For the text-containing cell, return its midpoint in [X, Y] coordinate format. 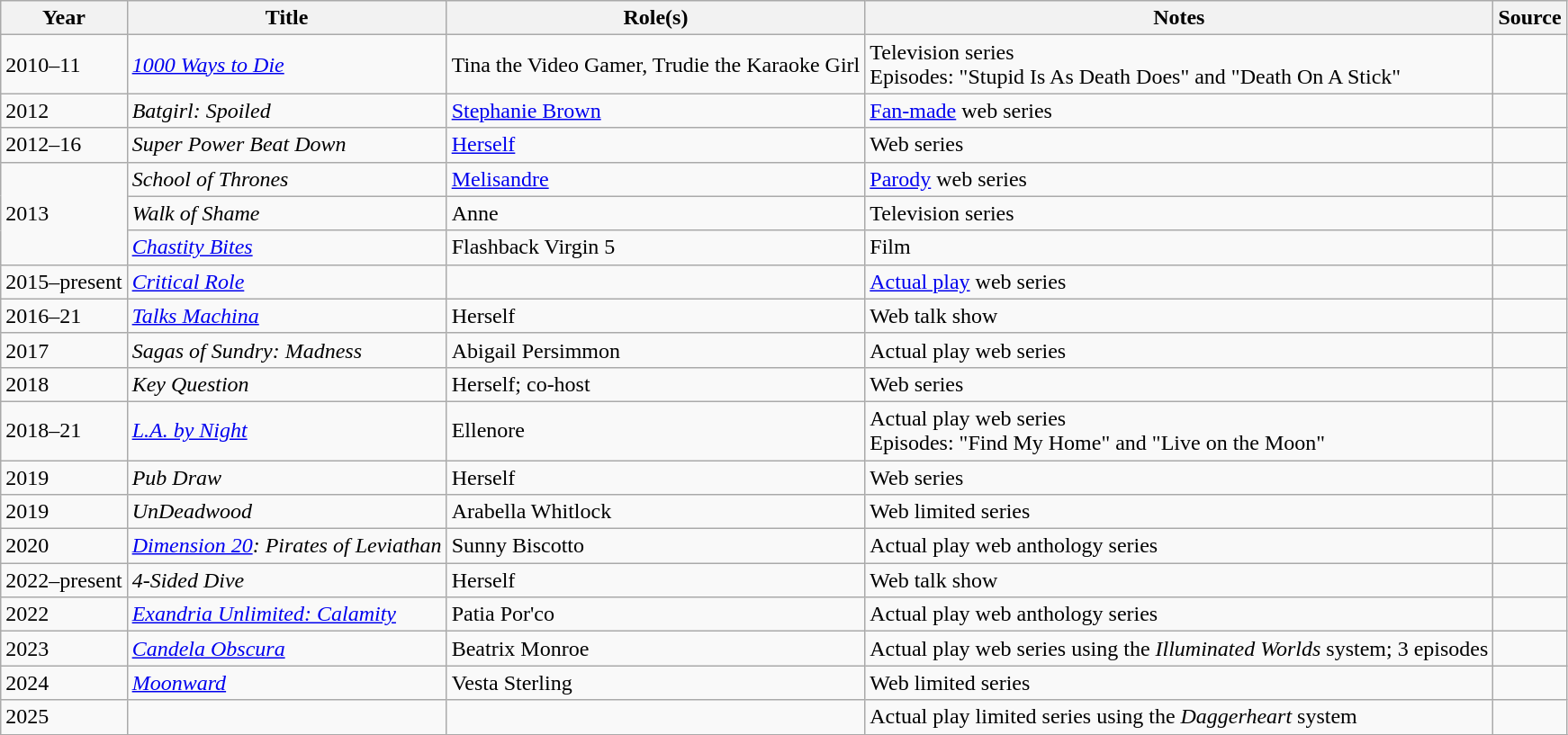
2017 [64, 350]
Source [1530, 18]
2010–11 [64, 65]
Role(s) [655, 18]
Title [286, 18]
Vesta Sterling [655, 683]
2020 [64, 546]
Arabella Whitlock [655, 512]
Dimension 20: Pirates of Leviathan [286, 546]
2022 [64, 614]
2024 [64, 683]
2016–21 [64, 316]
UnDeadwood [286, 512]
Beatrix Monroe [655, 649]
Stephanie Brown [655, 111]
Critical Role [286, 282]
Flashback Virgin 5 [655, 247]
2025 [64, 717]
Abigail Persimmon [655, 350]
Actual play web series using the Illuminated Worlds system; 3 episodes [1179, 649]
Television seriesEpisodes: "Stupid Is As Death Does" and "Death On A Stick" [1179, 65]
2012 [64, 111]
Pub Draw [286, 478]
2013 [64, 213]
Melisandre [655, 179]
Key Question [286, 384]
L.A. by Night [286, 430]
Ellenore [655, 430]
2022–present [64, 580]
Super Power Beat Down [286, 145]
4-Sided Dive [286, 580]
Patia Por'co [655, 614]
2018–21 [64, 430]
Actual play web seriesEpisodes: "Find My Home" and "Live on the Moon" [1179, 430]
Batgirl: Spoiled [286, 111]
Notes [1179, 18]
Actual play limited series using the Daggerheart system [1179, 717]
Moonward [286, 683]
Talks Machina [286, 316]
Sagas of Sundry: Madness [286, 350]
Exandria Unlimited: Calamity [286, 614]
2015–present [64, 282]
1000 Ways to Die [286, 65]
Candela Obscura [286, 649]
Parody web series [1179, 179]
2012–16 [64, 145]
Herself; co-host [655, 384]
School of Thrones [286, 179]
Anne [655, 213]
2018 [64, 384]
Sunny Biscotto [655, 546]
Tina the Video Gamer, Trudie the Karaoke Girl [655, 65]
2023 [64, 649]
Fan-made web series [1179, 111]
Film [1179, 247]
Walk of Shame [286, 213]
Year [64, 18]
Television series [1179, 213]
Chastity Bites [286, 247]
